Extract the (x, y) coordinate from the center of the cell holding the provided text.  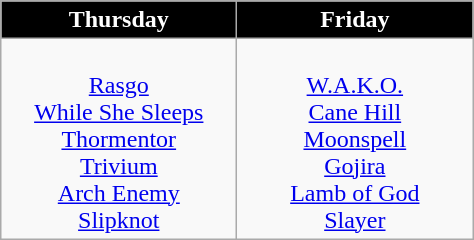
Rasgo While She Sleeps Thormentor Trivium Arch Enemy Slipknot (119, 139)
W.A.K.O. Cane Hill Moonspell Gojira Lamb of God Slayer (355, 139)
Friday (355, 20)
Thursday (119, 20)
